Detect which cell encompasses the target text, then output its (x, y) center coordinate. 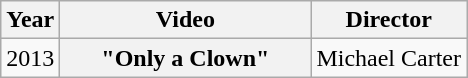
Year (30, 20)
2013 (30, 58)
Director (389, 20)
Michael Carter (389, 58)
"Only a Clown" (186, 58)
Video (186, 20)
